Extract the (x, y) coordinate from the center of the cell holding the provided text.  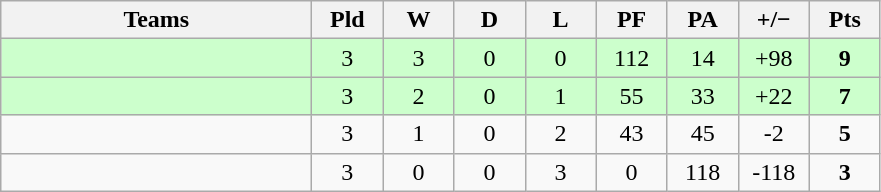
33 (702, 96)
-2 (774, 134)
PA (702, 20)
7 (844, 96)
45 (702, 134)
43 (632, 134)
14 (702, 58)
D (490, 20)
Teams (156, 20)
-118 (774, 172)
5 (844, 134)
+98 (774, 58)
Pts (844, 20)
+22 (774, 96)
PF (632, 20)
L (560, 20)
9 (844, 58)
112 (632, 58)
+/− (774, 20)
W (418, 20)
Pld (348, 20)
118 (702, 172)
55 (632, 96)
